Search for the cell housing the specified text and yield its (x, y) center coordinate. 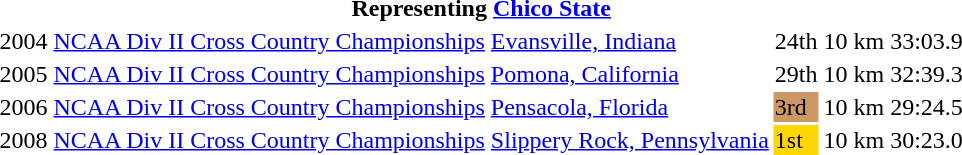
Pomona, California (630, 74)
24th (796, 41)
Slippery Rock, Pennsylvania (630, 140)
29th (796, 74)
Pensacola, Florida (630, 107)
1st (796, 140)
3rd (796, 107)
Evansville, Indiana (630, 41)
